Pinpoint the cell where the given text exists, returning its [X, Y] midpoint coordinate. 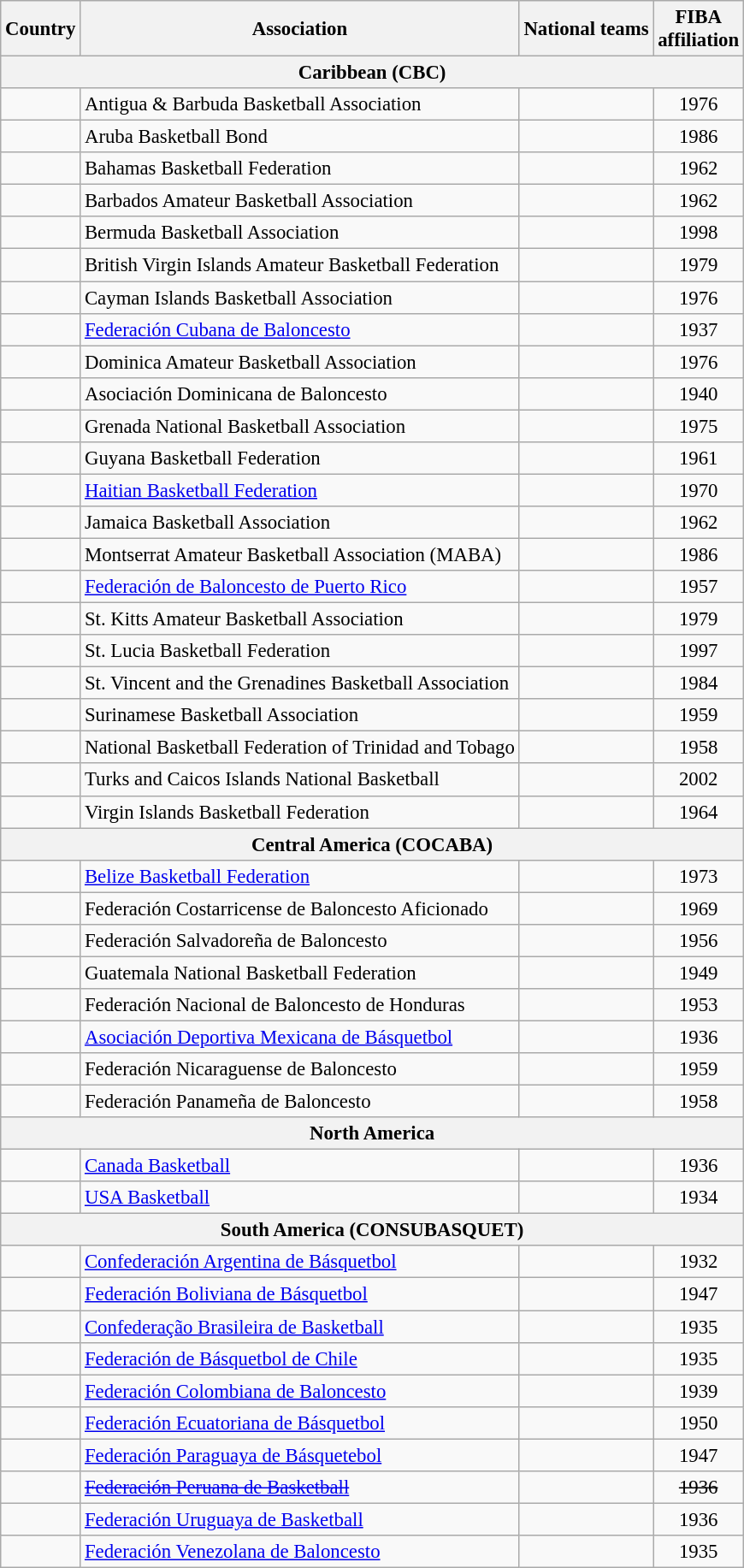
National teams [587, 29]
Haitian Basketball Federation [299, 490]
1984 [699, 683]
1934 [699, 1198]
Federación Salvadoreña de Baloncesto [299, 941]
1997 [699, 651]
Asociación Dominicana de Baloncesto [299, 393]
Antigua & Barbuda Basketball Association [299, 104]
1961 [699, 459]
Surinamese Basketball Association [299, 715]
South America (CONSUBASQUET) [373, 1230]
Federación de Baloncesto de Puerto Rico [299, 587]
1953 [699, 1005]
Association [299, 29]
1973 [699, 876]
Federación Nacional de Baloncesto de Honduras [299, 1005]
Federación Costarricense de Baloncesto Aficionado [299, 908]
1970 [699, 490]
Guyana Basketball Federation [299, 459]
Federación Colombiana de Baloncesto [299, 1391]
1940 [699, 393]
Canada Basketball [299, 1166]
USA Basketball [299, 1198]
Country [41, 29]
Asociación Deportiva Mexicana de Básquetbol [299, 1037]
Confederación Argentina de Básquetbol [299, 1262]
Federación Nicaraguense de Baloncesto [299, 1069]
Bahamas Basketball Federation [299, 169]
Jamaica Basketball Association [299, 523]
Federación Boliviana de Básquetbol [299, 1294]
Confederação Brasileira de Basketball [299, 1327]
Cayman Islands Basketball Association [299, 298]
2002 [699, 780]
FIBAaffiliation [699, 29]
Federación Peruana de Basketball [299, 1488]
Federación Panameña de Baloncesto [299, 1102]
North America [373, 1133]
St. Vincent and the Grenadines Basketball Association [299, 683]
1975 [699, 426]
Belize Basketball Federation [299, 876]
1939 [699, 1391]
St. Kitts Amateur Basketball Association [299, 619]
Barbados Amateur Basketball Association [299, 201]
Federación de Básquetbol de Chile [299, 1358]
Federación Uruguaya de Basketball [299, 1519]
Caribbean (CBC) [373, 73]
Turks and Caicos Islands National Basketball [299, 780]
1937 [699, 329]
British Virgin Islands Amateur Basketball Federation [299, 265]
1964 [699, 812]
Virgin Islands Basketball Federation [299, 812]
Federación Cubana de Baloncesto [299, 329]
Dominica Amateur Basketball Association [299, 362]
Federación Ecuatoriana de Básquetbol [299, 1423]
1949 [699, 973]
1998 [699, 234]
Central America (COCABA) [373, 844]
1969 [699, 908]
St. Lucia Basketball Federation [299, 651]
1932 [699, 1262]
National Basketball Federation of Trinidad and Tobago [299, 748]
Grenada National Basketball Association [299, 426]
1957 [699, 587]
Guatemala National Basketball Federation [299, 973]
Federación Paraguaya de Básquetebol [299, 1455]
Federación Venezolana de Baloncesto [299, 1552]
Bermuda Basketball Association [299, 234]
1956 [699, 941]
Aruba Basketball Bond [299, 137]
Montserrat Amateur Basketball Association (MABA) [299, 554]
1950 [699, 1423]
